Capture the cell that displays the provided text and extract its (X, Y) central coordinate. 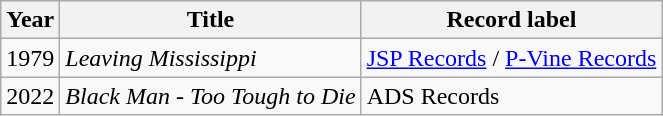
Year (30, 20)
2022 (30, 96)
Record label (512, 20)
Black Man - Too Tough to Die (210, 96)
Title (210, 20)
Leaving Mississippi (210, 58)
JSP Records / P-Vine Records (512, 58)
1979 (30, 58)
ADS Records (512, 96)
